Output the [X, Y] coordinate of the center of the cell containing the given text.  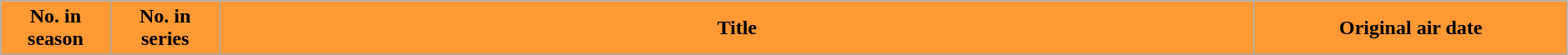
No. inseries [165, 28]
Original air date [1410, 28]
Title [737, 28]
No. inseason [55, 28]
